Search for the cell housing the specified text and yield its (x, y) center coordinate. 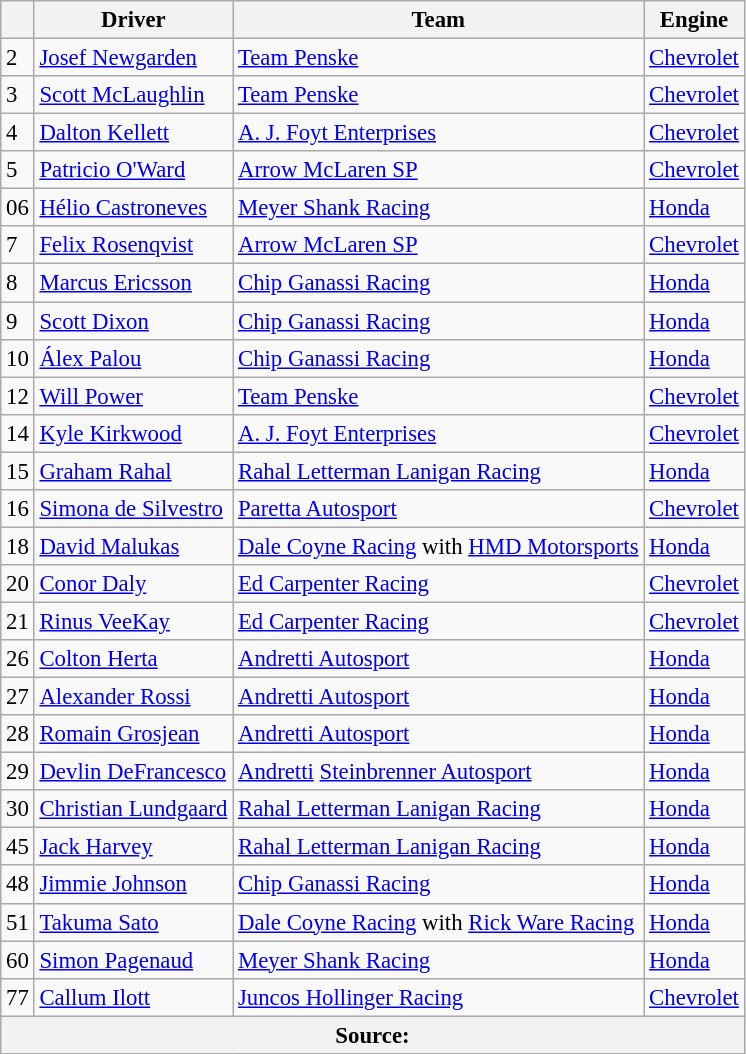
Dalton Kellett (134, 133)
Engine (694, 20)
06 (18, 208)
Scott Dixon (134, 321)
3 (18, 95)
Team (438, 20)
Graham Rahal (134, 471)
48 (18, 885)
Driver (134, 20)
12 (18, 396)
16 (18, 509)
21 (18, 621)
Jack Harvey (134, 847)
Hélio Castroneves (134, 208)
Simon Pagenaud (134, 960)
28 (18, 734)
Christian Lundgaard (134, 809)
9 (18, 321)
30 (18, 809)
Source: (372, 1035)
Romain Grosjean (134, 734)
4 (18, 133)
Dale Coyne Racing with HMD Motorsports (438, 546)
Devlin DeFrancesco (134, 772)
Simona de Silvestro (134, 509)
Josef Newgarden (134, 58)
18 (18, 546)
2 (18, 58)
Patricio O'Ward (134, 170)
Álex Palou (134, 358)
Marcus Ericsson (134, 283)
27 (18, 697)
Takuma Sato (134, 922)
Juncos Hollinger Racing (438, 997)
7 (18, 245)
Kyle Kirkwood (134, 433)
29 (18, 772)
15 (18, 471)
77 (18, 997)
45 (18, 847)
Jimmie Johnson (134, 885)
Paretta Autosport (438, 509)
51 (18, 922)
Alexander Rossi (134, 697)
26 (18, 659)
8 (18, 283)
Conor Daly (134, 584)
20 (18, 584)
10 (18, 358)
Colton Herta (134, 659)
Callum Ilott (134, 997)
Scott McLaughlin (134, 95)
14 (18, 433)
Dale Coyne Racing with Rick Ware Racing (438, 922)
David Malukas (134, 546)
5 (18, 170)
Will Power (134, 396)
Felix Rosenqvist (134, 245)
Andretti Steinbrenner Autosport (438, 772)
Rinus VeeKay (134, 621)
60 (18, 960)
